Provide the (X, Y) coordinate of the cell's center where the given text is located.  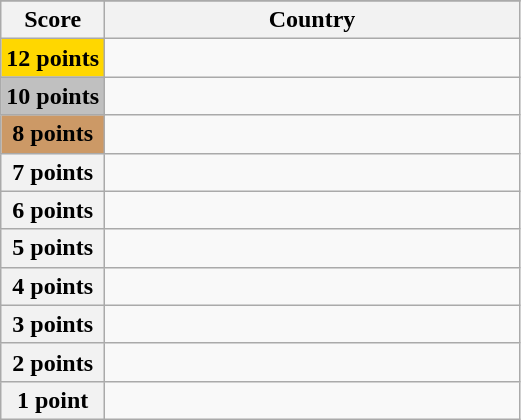
7 points (53, 172)
6 points (53, 210)
Score (53, 20)
10 points (53, 96)
8 points (53, 134)
12 points (53, 58)
2 points (53, 362)
Country (312, 20)
4 points (53, 286)
3 points (53, 324)
5 points (53, 248)
1 point (53, 400)
